Determine the [X, Y] coordinate at the center of the cell enclosing the given text.  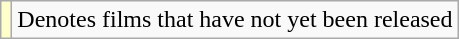
Denotes films that have not yet been released [235, 20]
